Detect which cell encompasses the target text, then output its (X, Y) center coordinate. 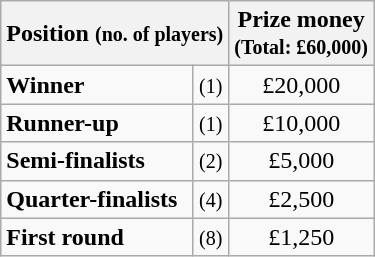
Runner-up (97, 123)
(4) (211, 199)
£1,250 (302, 237)
(8) (211, 237)
Position (no. of players) (115, 34)
£2,500 (302, 199)
£20,000 (302, 85)
£10,000 (302, 123)
£5,000 (302, 161)
Prize money(Total: £60,000) (302, 34)
(2) (211, 161)
Winner (97, 85)
Semi-finalists (97, 161)
Quarter-finalists (97, 199)
First round (97, 237)
